Detect which cell encompasses the target text, then output its (x, y) center coordinate. 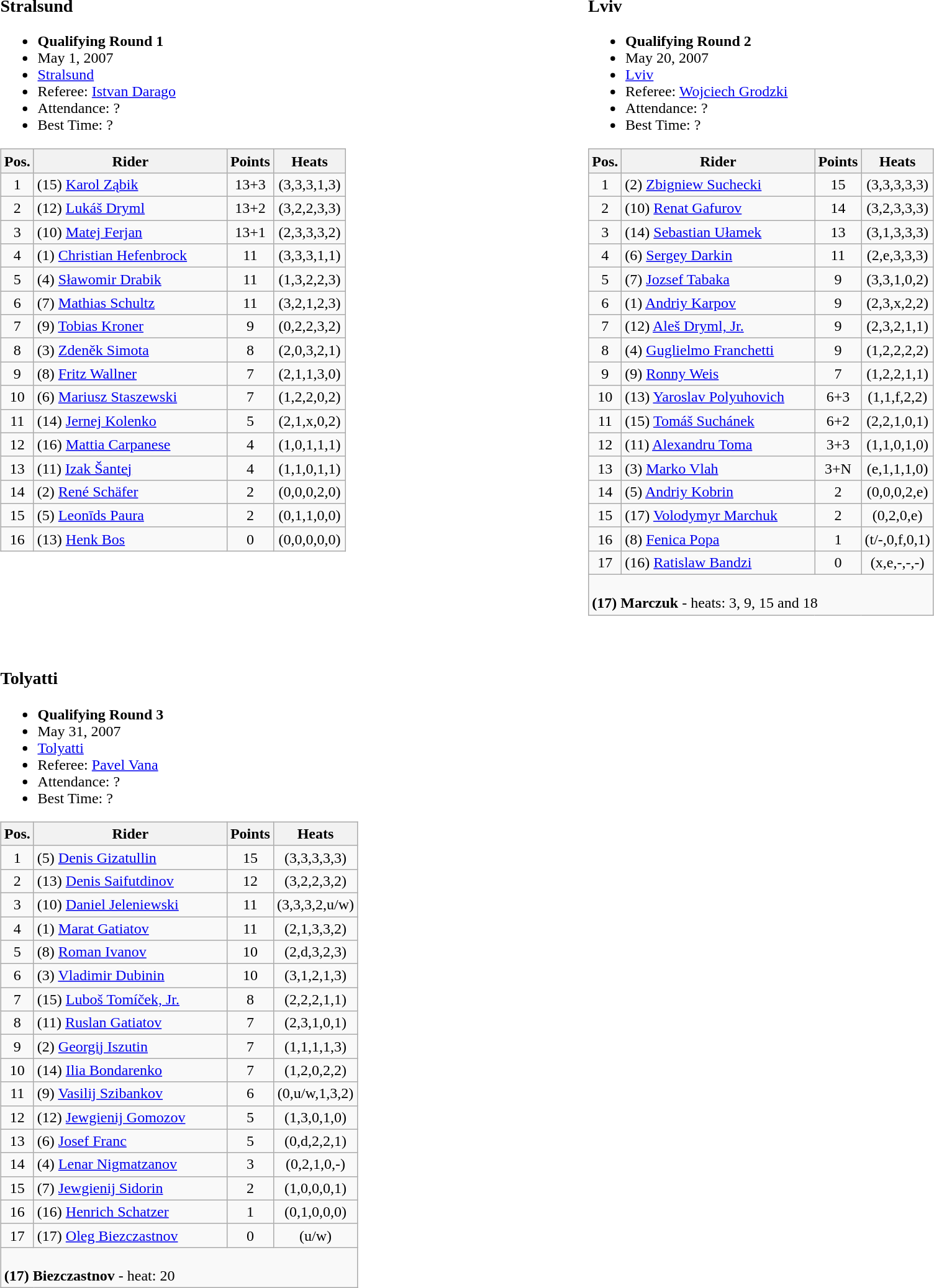
(2,3,3,3,2) (309, 232)
(0,2,0,e) (897, 515)
(3,3,3,2,u/w) (315, 904)
(3,2,3,3,3) (897, 209)
(0,0,0,0,0) (309, 539)
(2,d,3,2,3) (315, 952)
(2,1,x,0,2) (309, 421)
(2) René Schäfer (130, 492)
(6) Mariusz Staszewski (130, 397)
(16) Henrich Schatzer (130, 1212)
(3,2,2,3,3) (309, 209)
(3) Zdeněk Simota (130, 350)
(1,1,1,1,3) (315, 1047)
13+3 (250, 184)
(14) Ilia Bondarenko (130, 1070)
(3,1,2,1,3) (315, 976)
(1,3,0,1,0) (315, 1117)
(2,2,2,1,1) (315, 999)
(1,1,0,1,0) (897, 444)
(1) Christian Hefenbrock (130, 256)
(15) Karol Ząbik (130, 184)
13+1 (250, 232)
(16) Mattia Carpanese (130, 444)
(2) Zbigniew Suchecki (718, 184)
(12) Jewgienij Gomozov (130, 1117)
(13) Denis Saifutdinov (130, 881)
(14) Sebastian Ułamek (718, 232)
(3,2,2,3,2) (315, 881)
(2,3,1,0,1) (315, 1023)
(13) Yaroslav Polyuhovich (718, 397)
(3,3,3,1,3) (309, 184)
(12) Aleš Dryml, Jr. (718, 327)
(17) Oleg Biezczastnov (130, 1235)
(1,1,0,1,1) (309, 468)
(3,2,1,2,3) (309, 303)
(8) Roman Ivanov (130, 952)
(1) Marat Gatiatov (130, 928)
(10) Matej Ferjan (130, 232)
(1,2,2,0,2) (309, 397)
(2,1,1,3,0) (309, 374)
(t/-,0,f,0,1) (897, 539)
(5) Andriy Kobrin (718, 492)
(3,3,3,1,1) (309, 256)
13+2 (250, 209)
(x,e,-,-,-) (897, 562)
(16) Ratislaw Bandzi (718, 562)
(4) Guglielmo Franchetti (718, 350)
(17) Volodymyr Marchuk (718, 515)
(0,u/w,1,3,2) (315, 1094)
(2,3,2,1,1) (897, 327)
(11) Ruslan Gatiatov (130, 1023)
3+3 (838, 444)
(4) Sławomir Drabik (130, 279)
(6) Sergey Darkin (718, 256)
(9) Vasilij Szibankov (130, 1094)
(1) Andriy Karpov (718, 303)
(1,2,0,2,2) (315, 1070)
(17) Marczuk - heats: 3, 9, 15 and 18 (761, 595)
(10) Daniel Jeleniewski (130, 904)
(6) Josef Franc (130, 1141)
(11) Alexandru Toma (718, 444)
(7) Jewgienij Sidorin (130, 1188)
(15) Luboš Tomíček, Jr. (130, 999)
(0,0,0,2,0) (309, 492)
(0,2,2,3,2) (309, 327)
(1,0,1,1,1) (309, 444)
(2,1,3,3,2) (315, 928)
(12) Lukáš Dryml (130, 209)
6+3 (838, 397)
(2,0,3,2,1) (309, 350)
(2) Georgij Iszutin (130, 1047)
(5) Leonīds Paura (130, 515)
(e,1,1,1,0) (897, 468)
(1,2,2,1,1) (897, 374)
(u/w) (315, 1235)
(3) Marko Vlah (718, 468)
3+N (838, 468)
(1,1,f,2,2) (897, 397)
(1,3,2,2,3) (309, 279)
(3,3,1,0,2) (897, 279)
(17) Biezczastnov - heat: 20 (179, 1268)
(0,2,1,0,-) (315, 1164)
(5) Denis Gizatullin (130, 857)
(3,1,3,3,3) (897, 232)
6+2 (838, 421)
(0,1,0,0,0) (315, 1212)
(8) Fritz Wallner (130, 374)
(7) Mathias Schultz (130, 303)
(9) Ronny Weis (718, 374)
(9) Tobias Kroner (130, 327)
(1,2,2,2,2) (897, 350)
(0,1,1,0,0) (309, 515)
(1,0,0,0,1) (315, 1188)
(13) Henk Bos (130, 539)
(3) Vladimir Dubinin (130, 976)
(0,0,0,2,e) (897, 492)
(0,d,2,2,1) (315, 1141)
(2,3,x,2,2) (897, 303)
(11) Izak Šantej (130, 468)
(10) Renat Gafurov (718, 209)
(15) Tomáš Suchánek (718, 421)
(7) Jozsef Tabaka (718, 279)
(2,2,1,0,1) (897, 421)
(4) Lenar Nigmatzanov (130, 1164)
(14) Jernej Kolenko (130, 421)
(2,e,3,3,3) (897, 256)
(8) Fenica Popa (718, 539)
